Locate the cell with the specified text and output its [x, y] center coordinate. 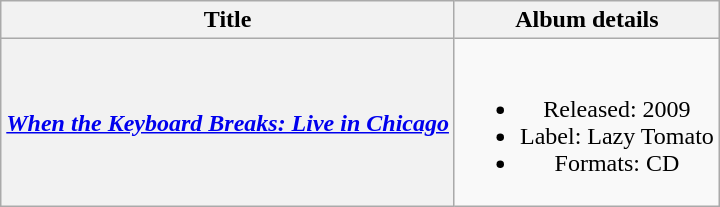
Released: 2009Label: Lazy TomatoFormats: CD [586, 122]
Album details [586, 20]
Title [228, 20]
When the Keyboard Breaks: Live in Chicago [228, 122]
